For the text-containing cell, return its midpoint in (x, y) coordinate format. 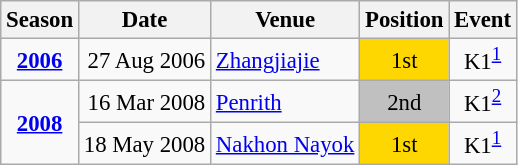
Position (404, 20)
Season (40, 20)
2nd (404, 102)
2006 (40, 60)
Zhangjiajie (286, 60)
Date (144, 20)
Venue (286, 20)
2008 (40, 123)
K12 (483, 102)
Nakhon Nayok (286, 144)
27 Aug 2006 (144, 60)
Event (483, 20)
18 May 2008 (144, 144)
16 Mar 2008 (144, 102)
Penrith (286, 102)
